Return [x, y] of the center of cell containing provided text 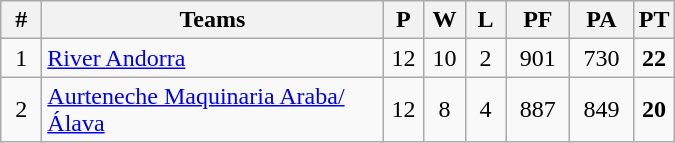
901 [538, 58]
887 [538, 110]
730 [602, 58]
# [22, 20]
PF [538, 20]
River Andorra [212, 58]
PT [654, 20]
849 [602, 110]
8 [444, 110]
Teams [212, 20]
20 [654, 110]
W [444, 20]
L [486, 20]
P [404, 20]
1 [22, 58]
4 [486, 110]
22 [654, 58]
Aurteneche Maquinaria Araba/Álava [212, 110]
10 [444, 58]
PA [602, 20]
